Return (x, y) of the center of cell containing provided text 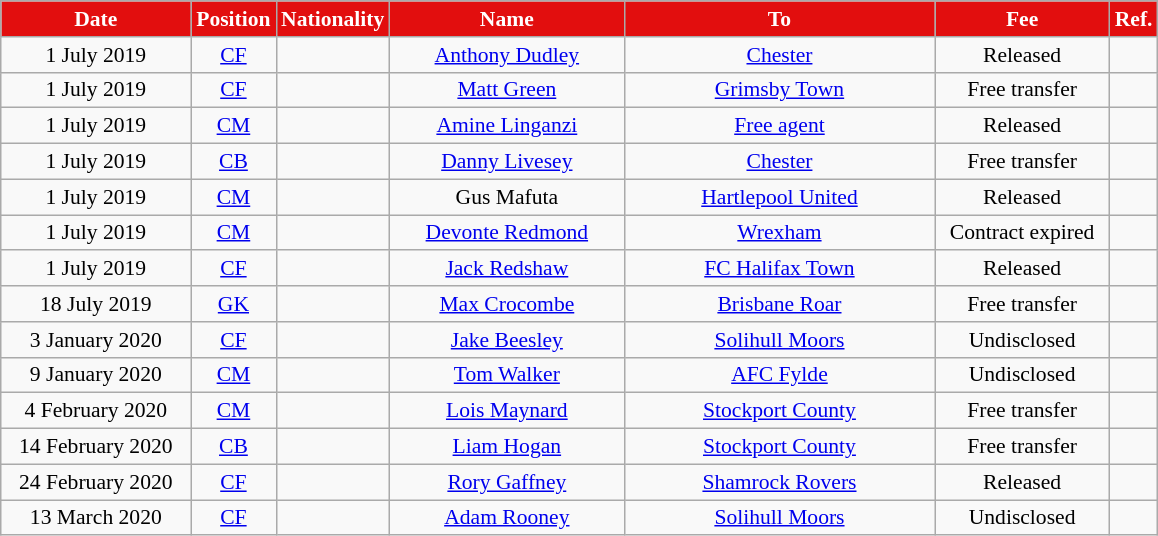
To (779, 19)
Max Crocombe (506, 304)
Matt Green (506, 90)
Lois Maynard (506, 411)
Date (96, 19)
Adam Rooney (506, 518)
Jake Beesley (506, 340)
Shamrock Rovers (779, 482)
Position (234, 19)
Free agent (779, 126)
Tom Walker (506, 375)
Liam Hogan (506, 447)
AFC Fylde (779, 375)
Ref. (1134, 19)
GK (234, 304)
Wrexham (779, 233)
4 February 2020 (96, 411)
Brisbane Roar (779, 304)
Grimsby Town (779, 90)
Contract expired (1022, 233)
Hartlepool United (779, 197)
Jack Redshaw (506, 269)
Amine Linganzi (506, 126)
Fee (1022, 19)
14 February 2020 (96, 447)
Danny Livesey (506, 162)
18 July 2019 (96, 304)
9 January 2020 (96, 375)
Rory Gaffney (506, 482)
FC Halifax Town (779, 269)
Anthony Dudley (506, 55)
3 January 2020 (96, 340)
Devonte Redmond (506, 233)
13 March 2020 (96, 518)
Gus Mafuta (506, 197)
24 February 2020 (96, 482)
Name (506, 19)
Nationality (332, 19)
